Find where the given text appears and provide that cell's center as (x, y) coordinate. 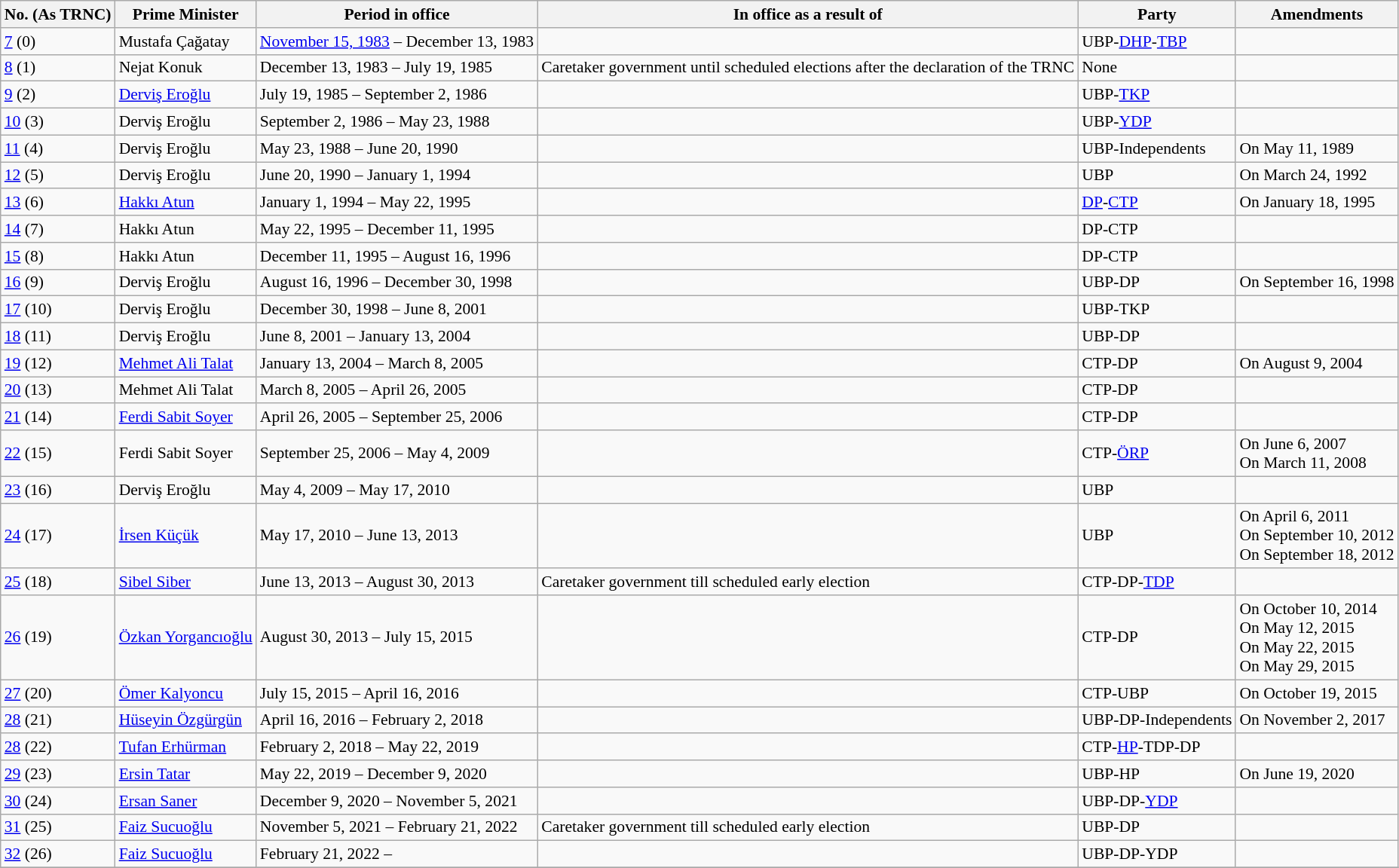
UBP-DP-Independents (1156, 720)
Ersan Saner (185, 801)
December 9, 2020 – November 5, 2021 (396, 801)
May 4, 2009 – May 17, 2010 (396, 490)
Period in office (396, 14)
May 22, 2019 – December 9, 2020 (396, 774)
On January 18, 1995 (1316, 203)
January 1, 1994 – May 22, 1995 (396, 203)
December 30, 1998 – June 8, 2001 (396, 310)
April 26, 2005 – September 25, 2006 (396, 417)
April 16, 2016 – February 2, 2018 (396, 720)
On November 2, 2017 (1316, 720)
September 25, 2006 – May 4, 2009 (396, 454)
On August 9, 2004 (1316, 363)
May 23, 1988 – June 20, 1990 (396, 148)
UBP-HP (1156, 774)
Özkan Yorgancıoğlu (185, 637)
February 21, 2022 – (396, 854)
None (1156, 68)
16 (9) (58, 283)
CTP-HP-TDP-DP (1156, 747)
On June 19, 2020 (1316, 774)
Ersin Tatar (185, 774)
18 (11) (58, 337)
24 (17) (58, 536)
On May 11, 1989 (1316, 148)
On April 6, 2011On September 10, 2012On September 18, 2012 (1316, 536)
May 22, 1995 – December 11, 1995 (396, 229)
10 (3) (58, 122)
30 (24) (58, 801)
In office as a result of (808, 14)
7 (0) (58, 41)
CTP-DP-TDP (1156, 582)
25 (18) (58, 582)
20 (13) (58, 390)
9 (2) (58, 95)
Sibel Siber (185, 582)
Nejat Konuk (185, 68)
July 15, 2015 – April 16, 2016 (396, 693)
28 (22) (58, 747)
On March 24, 1992 (1316, 176)
May 17, 2010 – June 13, 2013 (396, 536)
Mustafa Çağatay (185, 41)
March 8, 2005 – April 26, 2005 (396, 390)
No. (As TRNC) (58, 14)
June 8, 2001 – January 13, 2004 (396, 337)
June 20, 1990 – January 1, 1994 (396, 176)
İrsen Küçük (185, 536)
14 (7) (58, 229)
11 (4) (58, 148)
22 (15) (58, 454)
Tufan Erhürman (185, 747)
Ömer Kalyoncu (185, 693)
August 16, 1996 – December 30, 1998 (396, 283)
26 (19) (58, 637)
On June 6, 2007On March 11, 2008 (1316, 454)
8 (1) (58, 68)
32 (26) (58, 854)
13 (6) (58, 203)
January 13, 2004 – March 8, 2005 (396, 363)
February 2, 2018 – May 22, 2019 (396, 747)
September 2, 1986 – May 23, 1988 (396, 122)
CTP-ÖRP (1156, 454)
CTP-UBP (1156, 693)
June 13, 2013 – August 30, 2013 (396, 582)
July 19, 1985 – September 2, 1986 (396, 95)
Party (1156, 14)
27 (20) (58, 693)
21 (14) (58, 417)
Amendments (1316, 14)
19 (12) (58, 363)
UBP-DHP-TBP (1156, 41)
12 (5) (58, 176)
On September 16, 1998 (1316, 283)
29 (23) (58, 774)
17 (10) (58, 310)
August 30, 2013 – July 15, 2015 (396, 637)
Prime Minister (185, 14)
Hüseyin Özgürgün (185, 720)
23 (16) (58, 490)
Caretaker government until scheduled elections after the declaration of the TRNC (808, 68)
UBP-Independents (1156, 148)
15 (8) (58, 256)
November 5, 2021 – February 21, 2022 (396, 827)
On October 19, 2015 (1316, 693)
On October 10, 2014On May 12, 2015On May 22, 2015On May 29, 2015 (1316, 637)
31 (25) (58, 827)
November 15, 1983 – December 13, 1983 (396, 41)
UBP-YDP (1156, 122)
December 11, 1995 – August 16, 1996 (396, 256)
28 (21) (58, 720)
December 13, 1983 – July 19, 1985 (396, 68)
